Capture the cell that displays the provided text and extract its (x, y) central coordinate. 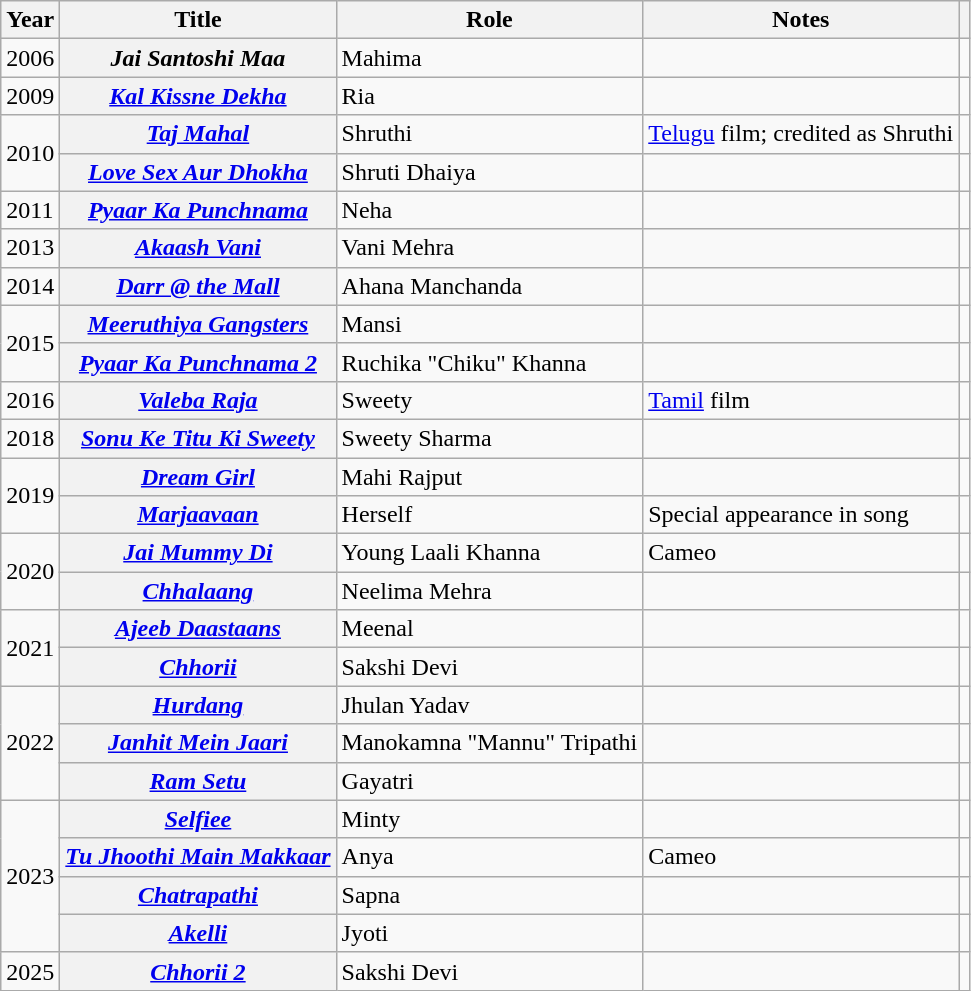
2006 (30, 58)
Love Sex Aur Dhokha (198, 172)
2022 (30, 743)
2010 (30, 153)
Chhalaang (198, 591)
Special appearance in song (801, 515)
Shruti Dhaiya (490, 172)
Dream Girl (198, 477)
Year (30, 20)
2014 (30, 286)
Ahana Manchanda (490, 286)
Sapna (490, 895)
Chhorii 2 (198, 971)
Darr @ the Mall (198, 286)
2021 (30, 648)
Meenal (490, 629)
Akelli (198, 933)
Mansi (490, 324)
2019 (30, 496)
Valeba Raja (198, 400)
Jhulan Yadav (490, 705)
Young Laali Khanna (490, 553)
Sweety Sharma (490, 438)
Ria (490, 96)
Meeruthiya Gangsters (198, 324)
Telugu film; credited as Shruthi (801, 134)
2011 (30, 210)
Sonu Ke Titu Ki Sweety (198, 438)
Shruthi (490, 134)
2015 (30, 343)
Pyaar Ka Punchnama (198, 210)
Notes (801, 20)
Taj Mahal (198, 134)
Jyoti (490, 933)
Janhit Mein Jaari (198, 743)
Mahi Rajput (490, 477)
Pyaar Ka Punchnama 2 (198, 362)
Manokamna "Mannu" Tripathi (490, 743)
2009 (30, 96)
2025 (30, 971)
Hurdang (198, 705)
Mahima (490, 58)
Minty (490, 819)
Neha (490, 210)
Herself (490, 515)
Neelima Mehra (490, 591)
Tu Jhoothi Main Makkaar (198, 857)
Sweety (490, 400)
Kal Kissne Dekha (198, 96)
Role (490, 20)
Gayatri (490, 781)
Chatrapathi (198, 895)
Vani Mehra (490, 248)
Akaash Vani (198, 248)
Tamil film (801, 400)
2013 (30, 248)
Marjaavaan (198, 515)
2018 (30, 438)
Ajeeb Daastaans (198, 629)
Anya (490, 857)
2023 (30, 876)
Chhorii (198, 667)
Selfiee (198, 819)
Jai Mummy Di (198, 553)
Title (198, 20)
Ram Setu (198, 781)
2020 (30, 572)
Ruchika "Chiku" Khanna (490, 362)
2016 (30, 400)
Jai Santoshi Maa (198, 58)
